Extract the [x, y] coordinate from the center of the cell holding the provided text.  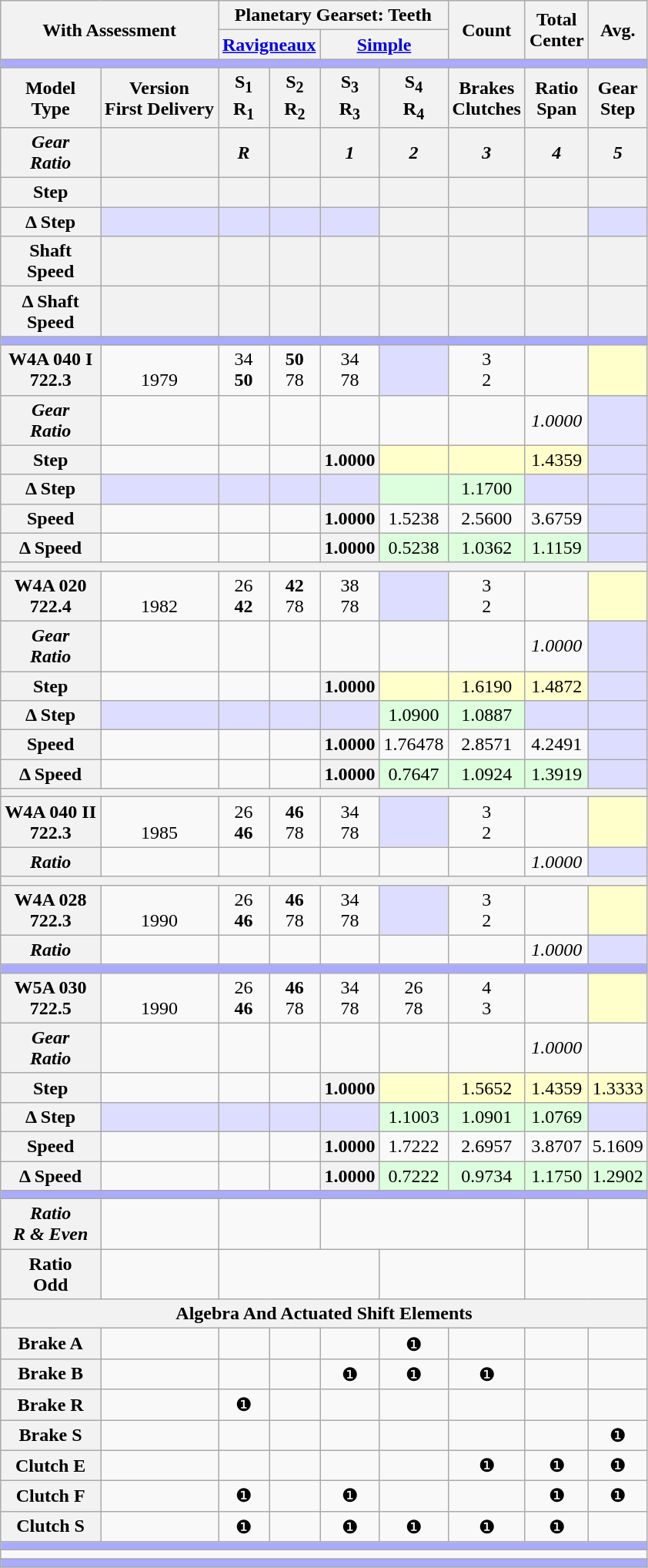
1.3919 [556, 774]
5 [617, 152]
4278 [295, 596]
Brake R [51, 1405]
VersionFirst Delivery [159, 98]
RatioSpan [556, 98]
1.6190 [486, 686]
4 [556, 152]
3878 [349, 596]
1.0362 [486, 548]
1985 [159, 823]
Simple [384, 45]
1.0900 [414, 715]
W4A 020722.4 [51, 596]
2.6957 [486, 1146]
R [244, 152]
1.0769 [556, 1117]
With Assessment [109, 30]
1.0887 [486, 715]
1.2902 [617, 1176]
0.5238 [414, 548]
5078 [295, 370]
Algebra And Actuated Shift Elements [324, 1314]
Clutch F [51, 1496]
RatioOdd [51, 1274]
S2R2 [295, 98]
1.5238 [414, 518]
2.5600 [486, 518]
43 [486, 998]
TotalCenter [556, 30]
0.7647 [414, 774]
1.1700 [486, 489]
1.1159 [556, 548]
W4A 028722.3 [51, 910]
1982 [159, 596]
1.7222 [414, 1146]
0.7222 [414, 1176]
Clutch E [51, 1466]
S4R4 [414, 98]
2642 [244, 596]
1.4872 [556, 686]
RatioR & Even [51, 1225]
1.1003 [414, 1117]
2.8571 [486, 745]
2 [414, 152]
3.6759 [556, 518]
Brake S [51, 1436]
ShaftSpeed [51, 262]
S1R1 [244, 98]
Count [486, 30]
Brake B [51, 1374]
W5A 030722.5 [51, 998]
W4A 040 II722.3 [51, 823]
Δ ShaftSpeed [51, 311]
4.2491 [556, 745]
1.0901 [486, 1117]
5.1609 [617, 1146]
GearStep [617, 98]
Brake A [51, 1344]
1979 [159, 370]
BrakesClutches [486, 98]
0.9734 [486, 1176]
W4A 040 I722.3 [51, 370]
1.3333 [617, 1087]
1.1750 [556, 1176]
Clutch S [51, 1526]
Avg. [617, 30]
1.5652 [486, 1087]
2678 [414, 998]
Ravigneaux [269, 45]
1 [349, 152]
3.8707 [556, 1146]
3 [486, 152]
S3R3 [349, 98]
3450 [244, 370]
ModelType [51, 98]
1.76478 [414, 745]
Planetary Gearset: Teeth [334, 15]
1.0924 [486, 774]
